For the text-containing cell, return its midpoint in [X, Y] coordinate format. 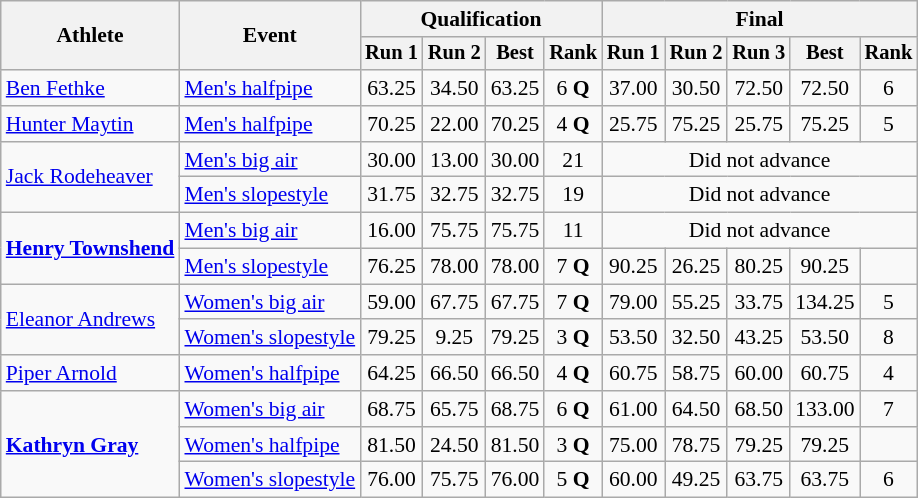
59.00 [392, 302]
26.25 [696, 267]
75.00 [634, 445]
Qualification [481, 19]
Jack Rodeheaver [90, 178]
31.75 [392, 195]
37.00 [634, 88]
61.00 [634, 409]
64.50 [696, 409]
65.75 [454, 409]
21 [573, 160]
24.50 [454, 445]
80.25 [758, 267]
64.25 [392, 373]
Henry Townshend [90, 248]
5 Q [573, 480]
76.25 [392, 267]
43.25 [758, 338]
Athlete [90, 36]
8 [889, 338]
49.25 [696, 480]
58.75 [696, 373]
134.25 [824, 302]
78.75 [696, 445]
55.25 [696, 302]
32.50 [696, 338]
30.50 [696, 88]
79.00 [634, 302]
Kathryn Gray [90, 444]
7 [889, 409]
Eleanor Andrews [90, 320]
19 [573, 195]
22.00 [454, 124]
68.50 [758, 409]
Ben Fethke [90, 88]
4 [889, 373]
Piper Arnold [90, 373]
13.00 [454, 160]
34.50 [454, 88]
Hunter Maytin [90, 124]
11 [573, 231]
Final [760, 19]
133.00 [824, 409]
16.00 [392, 231]
Run 3 [758, 54]
Event [270, 36]
33.75 [758, 302]
9.25 [454, 338]
